Extract the (X, Y) coordinate from the center of the cell holding the provided text.  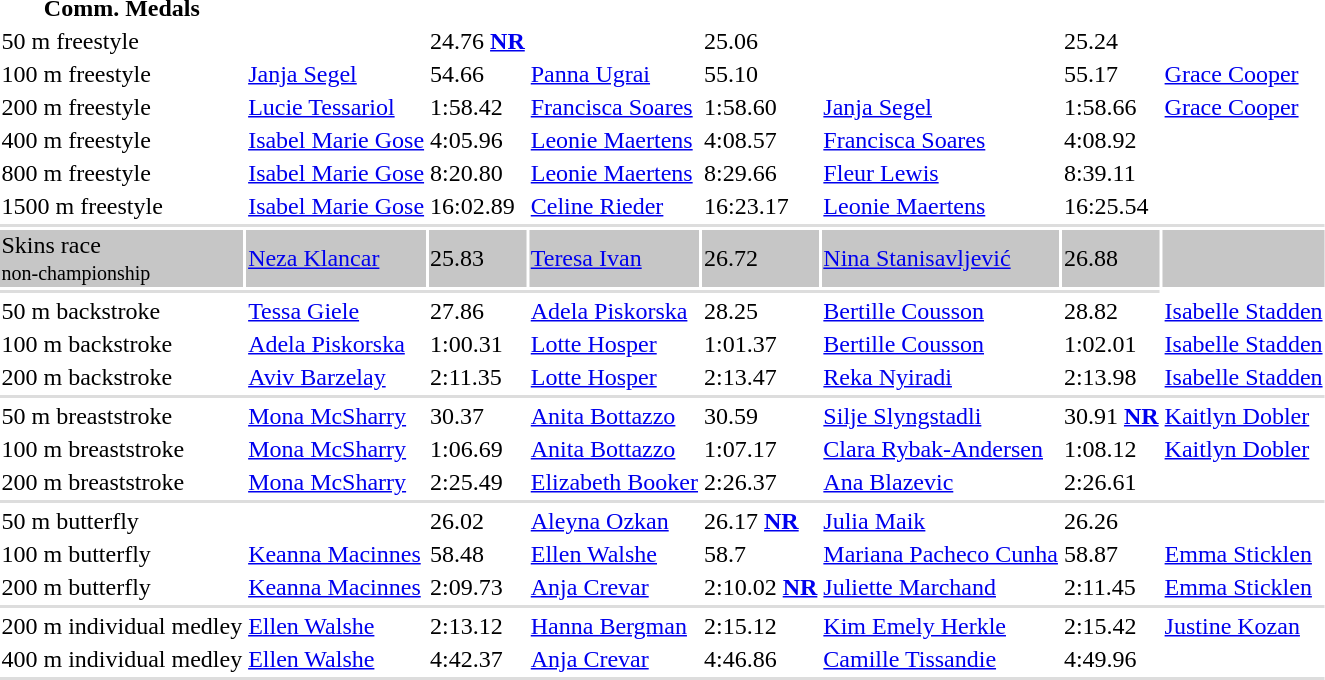
Elizabeth Booker (614, 482)
400 m individual medley (122, 659)
Aleyna Ozkan (614, 521)
30.37 (478, 416)
26.26 (1111, 521)
50 m butterfly (122, 521)
2:25.49 (478, 482)
2:10.02 NR (761, 587)
Reka Nyiradi (941, 377)
4:46.86 (761, 659)
1:06.69 (478, 449)
27.86 (478, 311)
Mariana Pacheco Cunha (941, 554)
1:00.31 (478, 344)
Clara Rybak-Andersen (941, 449)
1:58.60 (761, 107)
Lucie Tessariol (336, 107)
Panna Ugrai (614, 74)
Celine Rieder (614, 206)
400 m freestyle (122, 140)
1:07.17 (761, 449)
2:11.45 (1111, 587)
1:58.66 (1111, 107)
1:08.12 (1111, 449)
200 m butterfly (122, 587)
4:08.57 (761, 140)
28.25 (761, 311)
1:01.37 (761, 344)
8:20.80 (478, 173)
28.82 (1111, 311)
4:08.92 (1111, 140)
16:02.89 (478, 206)
26.02 (478, 521)
Kim Emely Herkle (941, 626)
1:02.01 (1111, 344)
30.59 (761, 416)
2:13.98 (1111, 377)
2:26.61 (1111, 482)
4:42.37 (478, 659)
Hanna Bergman (614, 626)
50 m breaststroke (122, 416)
Teresa Ivan (614, 258)
54.66 (478, 74)
16:23.17 (761, 206)
100 m backstroke (122, 344)
Justine Kozan (1244, 626)
4:05.96 (478, 140)
25.06 (761, 41)
55.17 (1111, 74)
Juliette Marchand (941, 587)
1:58.42 (478, 107)
30.91 NR (1111, 416)
100 m freestyle (122, 74)
Aviv Barzelay (336, 377)
Camille Tissandie (941, 659)
Fleur Lewis (941, 173)
1500 m freestyle (122, 206)
100 m breaststroke (122, 449)
50 m backstroke (122, 311)
58.87 (1111, 554)
8:39.11 (1111, 173)
2:13.12 (478, 626)
16:25.54 (1111, 206)
Tessa Giele (336, 311)
Nina Stanisavljević (941, 258)
2:11.35 (478, 377)
200 m breaststroke (122, 482)
25.83 (478, 258)
50 m freestyle (122, 41)
26.88 (1111, 258)
24.76 NR (478, 41)
800 m freestyle (122, 173)
Neza Klancar (336, 258)
2:15.12 (761, 626)
8:29.66 (761, 173)
25.24 (1111, 41)
200 m backstroke (122, 377)
58.48 (478, 554)
2:26.37 (761, 482)
200 m freestyle (122, 107)
Julia Maik (941, 521)
58.7 (761, 554)
100 m butterfly (122, 554)
Silje Slyngstadli (941, 416)
2:13.47 (761, 377)
55.10 (761, 74)
4:49.96 (1111, 659)
2:09.73 (478, 587)
Skins racenon-championship (122, 258)
26.72 (761, 258)
200 m individual medley (122, 626)
2:15.42 (1111, 626)
Ana Blazevic (941, 482)
26.17 NR (761, 521)
